Capture the cell that displays the provided text and extract its [X, Y] central coordinate. 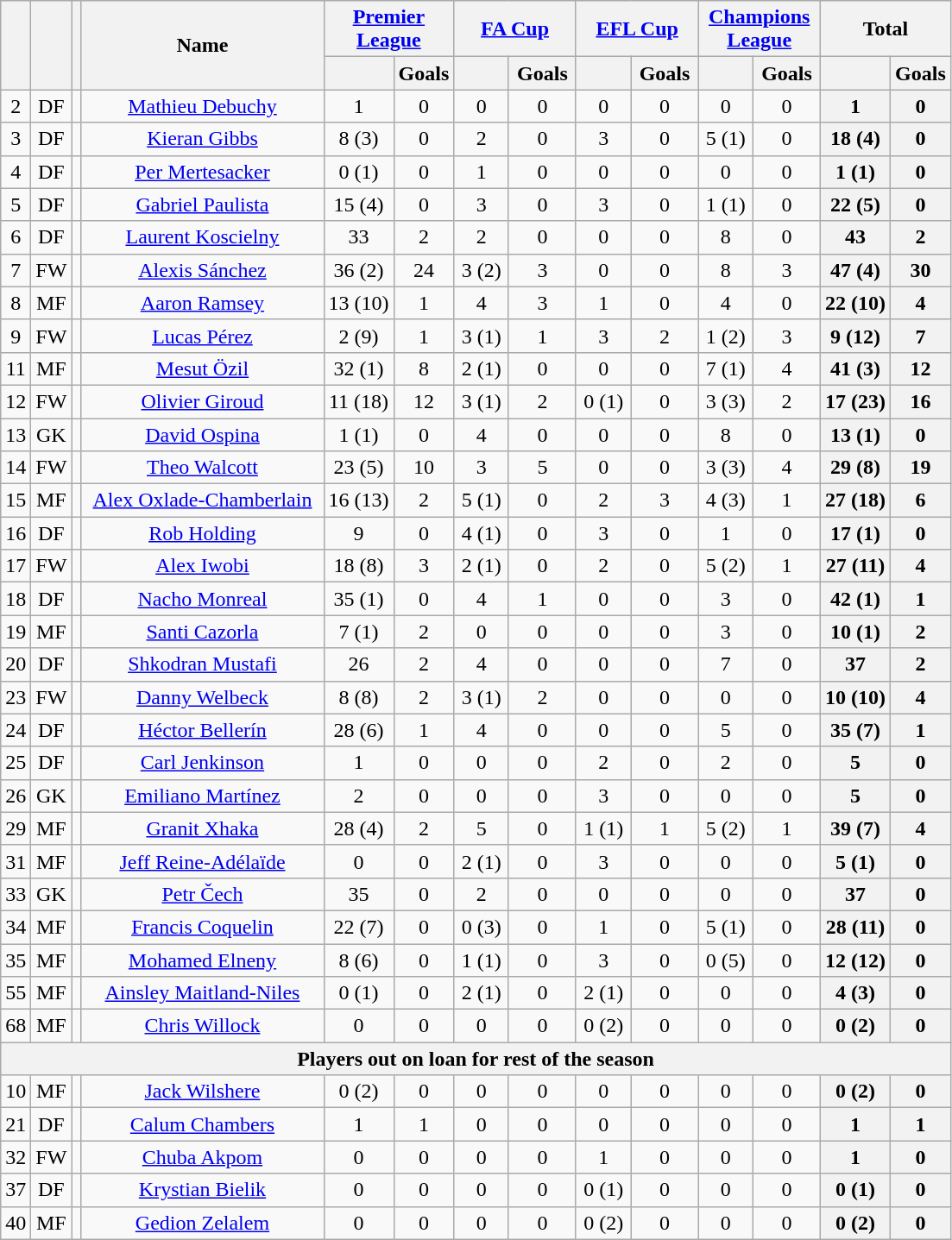
Premier League [388, 29]
9 (12) [854, 336]
Kieran Gibbs [202, 139]
Emiliano Martínez [202, 796]
FA Cup [515, 29]
Aaron Ramsey [202, 303]
Francis Coquelin [202, 927]
13 (1) [854, 434]
EFL Cup [637, 29]
30 [921, 270]
14 [16, 468]
28 (11) [854, 927]
David Ospina [202, 434]
Olivier Giroud [202, 401]
27 (11) [854, 566]
15 [16, 500]
Alexis Sánchez [202, 270]
35 (1) [359, 599]
0 (5) [726, 960]
Carl Jenkinson [202, 763]
3 (2) [482, 270]
13 (10) [359, 303]
2 (9) [359, 336]
0 (3) [482, 927]
47 (4) [854, 270]
Mohamed Elneny [202, 960]
Jack Wilshere [202, 1092]
39 (7) [854, 828]
22 (7) [359, 927]
16 (13) [359, 500]
8 (6) [359, 960]
34 [16, 927]
29 [16, 828]
32 [16, 1157]
Calum Chambers [202, 1124]
1 (2) [726, 336]
Héctor Bellerín [202, 730]
25 [16, 763]
Name [202, 45]
Petr Čech [202, 894]
10 (10) [854, 697]
Laurent Koscielny [202, 237]
18 (8) [359, 566]
Mesut Özil [202, 368]
Granit Xhaka [202, 828]
8 (3) [359, 139]
11 (18) [359, 401]
18 [16, 599]
42 (1) [854, 599]
27 (18) [854, 500]
Theo Walcott [202, 468]
12 (12) [854, 960]
10 (1) [854, 632]
Chris Willock [202, 1026]
40 [16, 1223]
11 [16, 368]
Per Mertesacker [202, 172]
17 [16, 566]
68 [16, 1026]
17 (23) [854, 401]
Krystian Bielik [202, 1190]
Alex Iwobi [202, 566]
Mathieu Debuchy [202, 106]
4 (1) [482, 533]
Shkodran Mustafi [202, 664]
13 [16, 434]
20 [16, 664]
Ainsley Maitland-Niles [202, 993]
Chuba Akpom [202, 1157]
32 (1) [359, 368]
Players out on loan for rest of the season [476, 1059]
17 (1) [854, 533]
28 (4) [359, 828]
Champions League [760, 29]
22 (10) [854, 303]
21 [16, 1124]
Lucas Pérez [202, 336]
Gabriel Paulista [202, 205]
Rob Holding [202, 533]
15 (4) [359, 205]
Danny Welbeck [202, 697]
8 (8) [359, 697]
36 (2) [359, 270]
41 (3) [854, 368]
23 (5) [359, 468]
Nacho Monreal [202, 599]
Alex Oxlade-Chamberlain [202, 500]
Gedion Zelalem [202, 1223]
43 [854, 237]
55 [16, 993]
29 (8) [854, 468]
Santi Cazorla [202, 632]
22 (5) [854, 205]
31 [16, 861]
Jeff Reine-Adélaïde [202, 861]
18 (4) [854, 139]
23 [16, 697]
35 (7) [854, 730]
Total [886, 29]
28 (6) [359, 730]
